Find where the given text appears and provide that cell's center as (X, Y) coordinate. 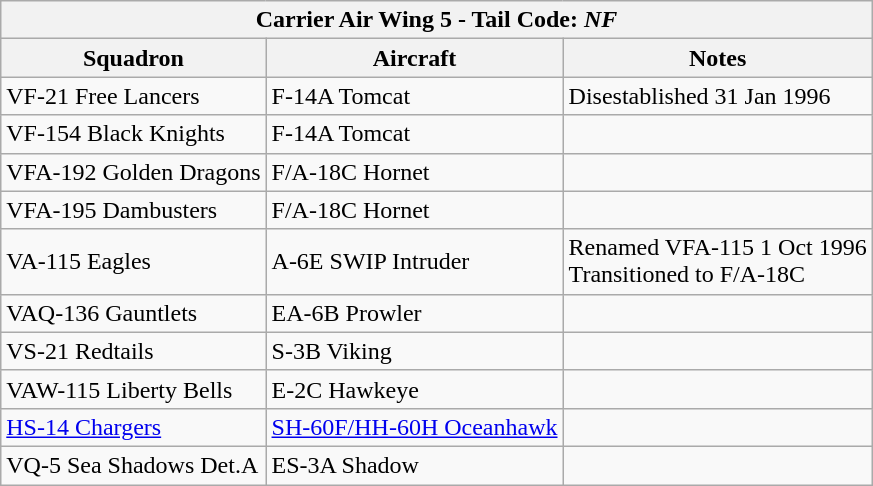
VQ-5 Sea Shadows Det.A (134, 465)
VAW-115 Liberty Bells (134, 389)
VF-21 Free Lancers (134, 96)
VAQ-136 Gauntlets (134, 313)
SH-60F/HH-60H Oceanhawk (414, 427)
Aircraft (414, 58)
EA-6B Prowler (414, 313)
Disestablished 31 Jan 1996 (718, 96)
A-6E SWIP Intruder (414, 262)
Notes (718, 58)
VFA-195 Dambusters (134, 210)
Squadron (134, 58)
VA-115 Eagles (134, 262)
VF-154 Black Knights (134, 134)
VS-21 Redtails (134, 351)
VFA-192 Golden Dragons (134, 172)
S-3B Viking (414, 351)
E-2C Hawkeye (414, 389)
Carrier Air Wing 5 - Tail Code: NF (437, 20)
Renamed VFA-115 1 Oct 1996Transitioned to F/A-18C (718, 262)
HS-14 Chargers (134, 427)
ES-3A Shadow (414, 465)
